Locate the cell with the specified text and output its [X, Y] center coordinate. 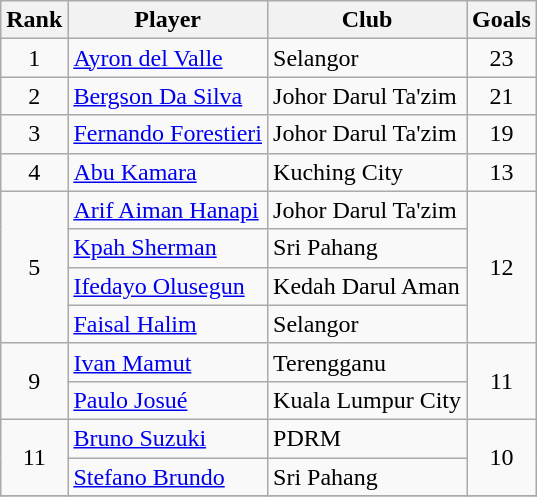
3 [34, 134]
2 [34, 96]
13 [502, 172]
12 [502, 267]
Player [168, 20]
Faisal Halim [168, 324]
23 [502, 58]
PDRM [368, 438]
Kuala Lumpur City [368, 400]
Kpah Sherman [168, 248]
9 [34, 381]
5 [34, 267]
Ayron del Valle [168, 58]
Paulo Josué [168, 400]
21 [502, 96]
Ifedayo Olusegun [168, 286]
1 [34, 58]
Fernando Forestieri [168, 134]
Kedah Darul Aman [368, 286]
4 [34, 172]
Rank [34, 20]
Abu Kamara [168, 172]
Ivan Mamut [168, 362]
Kuching City [368, 172]
Club [368, 20]
Bruno Suzuki [168, 438]
Stefano Brundo [168, 477]
19 [502, 134]
Arif Aiman Hanapi [168, 210]
Goals [502, 20]
Terengganu [368, 362]
10 [502, 457]
Bergson Da Silva [168, 96]
